Locate the cell with the specified text and output its [x, y] center coordinate. 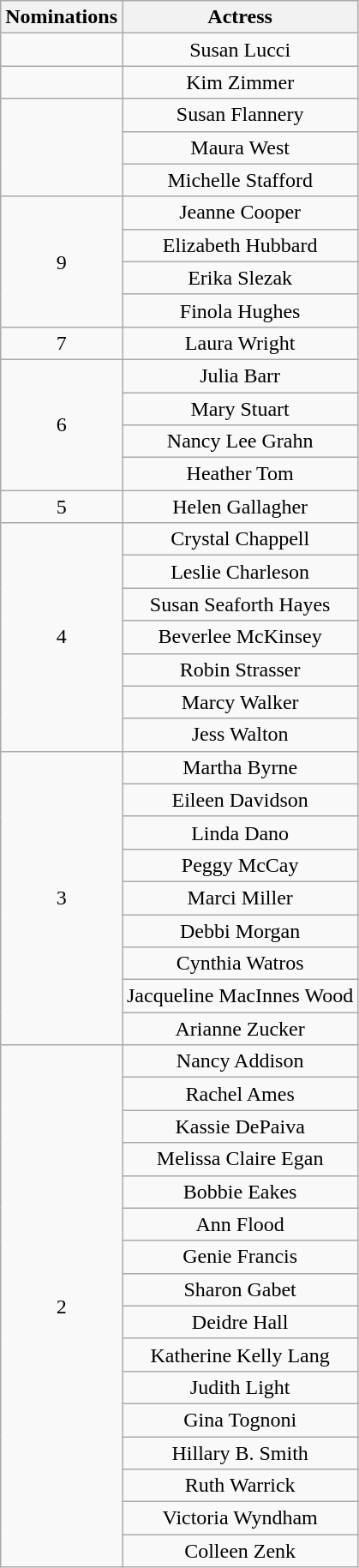
Erika Slezak [240, 278]
5 [62, 507]
Marcy Walker [240, 702]
Deidre Hall [240, 1322]
Genie Francis [240, 1257]
Martha Byrne [240, 767]
Mary Stuart [240, 409]
Susan Lucci [240, 50]
Robin Strasser [240, 670]
9 [62, 261]
Actress [240, 17]
Bobbie Eakes [240, 1192]
Sharon Gabet [240, 1289]
Marci Miller [240, 898]
Katherine Kelly Lang [240, 1355]
Susan Flannery [240, 115]
Arianne Zucker [240, 1029]
Leslie Charleson [240, 572]
Crystal Chappell [240, 539]
Ruth Warrick [240, 1486]
Finola Hughes [240, 310]
Maura West [240, 147]
Debbi Morgan [240, 930]
Kassie DePaiva [240, 1126]
Jess Walton [240, 735]
Laura Wright [240, 343]
7 [62, 343]
Nominations [62, 17]
Gina Tognoni [240, 1420]
Peggy McCay [240, 865]
Beverlee McKinsey [240, 637]
Victoria Wyndham [240, 1518]
6 [62, 424]
Jeanne Cooper [240, 213]
Cynthia Watros [240, 964]
Jacqueline MacInnes Wood [240, 996]
4 [62, 637]
3 [62, 898]
Linda Dano [240, 832]
Susan Seaforth Hayes [240, 604]
Melissa Claire Egan [240, 1159]
Elizabeth Hubbard [240, 245]
Nancy Addison [240, 1061]
Heather Tom [240, 474]
Helen Gallagher [240, 507]
Julia Barr [240, 375]
Nancy Lee Grahn [240, 442]
Rachel Ames [240, 1094]
Eileen Davidson [240, 800]
Michelle Stafford [240, 180]
Kim Zimmer [240, 82]
Ann Flood [240, 1224]
Colleen Zenk [240, 1551]
Hillary B. Smith [240, 1453]
2 [62, 1307]
Judith Light [240, 1387]
